Capture the cell that displays the provided text and extract its [x, y] central coordinate. 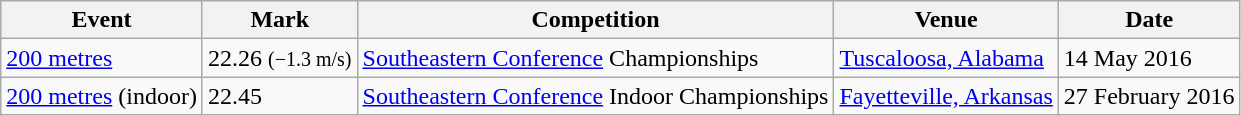
Mark [280, 20]
14 May 2016 [1149, 58]
Event [102, 20]
22.26 (−1.3 m/s) [280, 58]
200 metres [102, 58]
Competition [596, 20]
22.45 [280, 96]
Date [1149, 20]
Venue [946, 20]
Southeastern Conference Indoor Championships [596, 96]
Tuscaloosa, Alabama [946, 58]
Fayetteville, Arkansas [946, 96]
200 metres (indoor) [102, 96]
27 February 2016 [1149, 96]
Southeastern Conference Championships [596, 58]
